For the text-containing cell, return its midpoint in [X, Y] coordinate format. 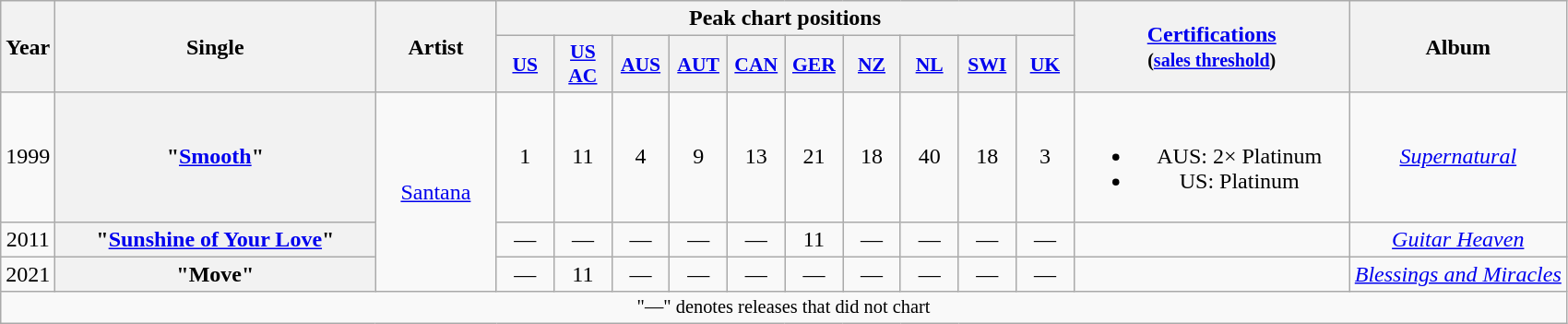
Santana [435, 192]
2011 [28, 239]
3 [1046, 157]
1 [526, 157]
US AC [583, 65]
US [526, 65]
NL [930, 65]
13 [756, 157]
Supernatural [1457, 157]
Certifications(sales threshold) [1212, 46]
21 [814, 157]
"Smooth" [216, 157]
Year [28, 46]
Blessings and Miracles [1457, 274]
Single [216, 46]
9 [699, 157]
GER [814, 65]
NZ [873, 65]
"Sunshine of Your Love" [216, 239]
1999 [28, 157]
UK [1046, 65]
2021 [28, 274]
4 [640, 157]
Peak chart positions [785, 18]
AUS: 2× PlatinumUS: Platinum [1212, 157]
Guitar Heaven [1457, 239]
CAN [756, 65]
"—" denotes releases that did not chart [784, 307]
40 [930, 157]
Album [1457, 46]
AUT [699, 65]
Artist [435, 46]
SWI [987, 65]
"Move" [216, 274]
AUS [640, 65]
